Capture the cell that displays the provided text and extract its (X, Y) central coordinate. 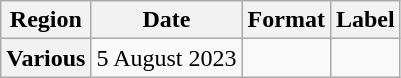
Label (365, 20)
5 August 2023 (166, 58)
Various (46, 58)
Format (286, 20)
Date (166, 20)
Region (46, 20)
